Capture the cell that displays the provided text and extract its [x, y] central coordinate. 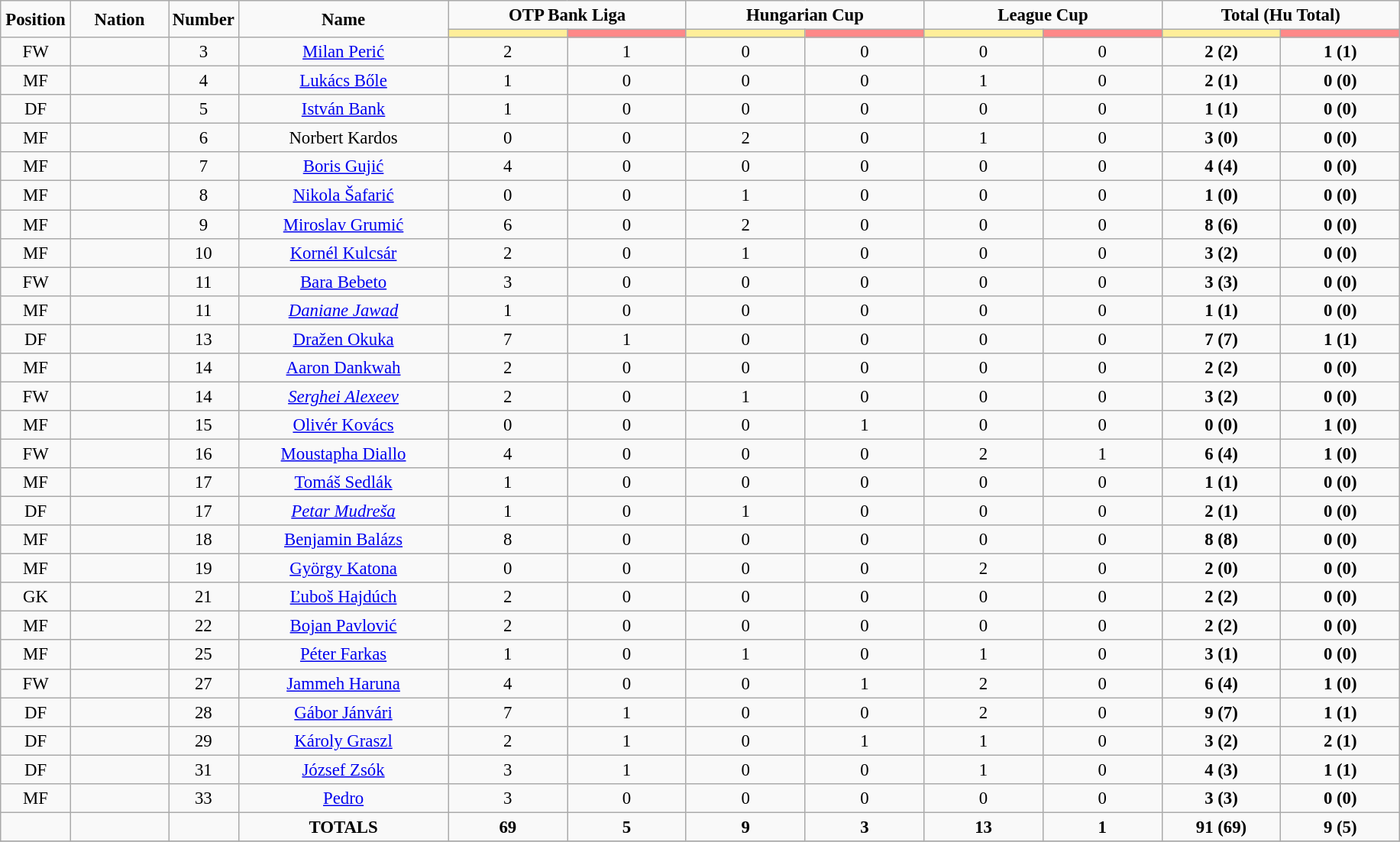
15 [204, 425]
4 (4) [1221, 167]
Jammeh Haruna [344, 683]
18 [204, 540]
József Zsók [344, 769]
Daniane Jawad [344, 310]
91 (69) [1221, 827]
Károly Graszl [344, 740]
9 (7) [1221, 712]
Péter Farkas [344, 655]
Number [204, 19]
33 [204, 798]
10 [204, 253]
3 (1) [1221, 655]
29 [204, 740]
Petar Mudreša [344, 511]
Dražen Okuka [344, 339]
Norbert Kardos [344, 138]
25 [204, 655]
Miroslav Grumić [344, 224]
8 (8) [1221, 540]
Milan Perić [344, 52]
4 (3) [1221, 769]
GK [36, 597]
Benjamin Balázs [344, 540]
9 (5) [1340, 827]
Tomáš Sedlák [344, 482]
Aaron Dankwah [344, 368]
Lukács Bőle [344, 81]
7 (7) [1221, 339]
Olivér Kovács [344, 425]
Serghei Alexeev [344, 396]
8 (6) [1221, 224]
Name [344, 19]
Boris Gujić [344, 167]
Total (Hu Total) [1281, 15]
Nation [119, 19]
21 [204, 597]
3 (0) [1221, 138]
Bojan Pavlović [344, 626]
Hungarian Cup [805, 15]
League Cup [1043, 15]
Pedro [344, 798]
69 [508, 827]
OTP Bank Liga [567, 15]
Nikola Šafarić [344, 195]
Kornél Kulcsár [344, 253]
27 [204, 683]
22 [204, 626]
István Bank [344, 109]
Bara Bebeto [344, 282]
Position [36, 19]
György Katona [344, 569]
2 (0) [1221, 569]
Gábor Jánvári [344, 712]
31 [204, 769]
28 [204, 712]
16 [204, 453]
19 [204, 569]
TOTALS [344, 827]
Ľuboš Hajdúch [344, 597]
Moustapha Diallo [344, 453]
